Pinpoint the cell where the given text exists, returning its [x, y] midpoint coordinate. 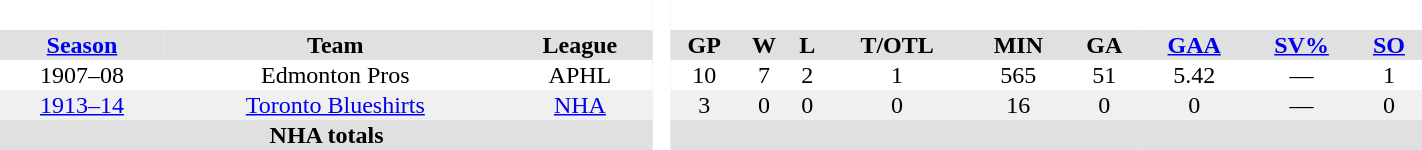
7 [764, 75]
MIN [1018, 45]
1907–08 [82, 75]
GA [1104, 45]
16 [1018, 105]
Season [82, 45]
T/OTL [897, 45]
1913–14 [82, 105]
SO [1389, 45]
L [807, 45]
Toronto Blueshirts [336, 105]
NHA totals [326, 135]
10 [704, 75]
GAA [1194, 45]
League [580, 45]
3 [704, 105]
GP [704, 45]
Team [336, 45]
W [764, 45]
2 [807, 75]
Edmonton Pros [336, 75]
565 [1018, 75]
51 [1104, 75]
5.42 [1194, 75]
APHL [580, 75]
SV% [1302, 45]
NHA [580, 105]
